Return the (X, Y) coordinate for the center point of the cell that contains the specified text.  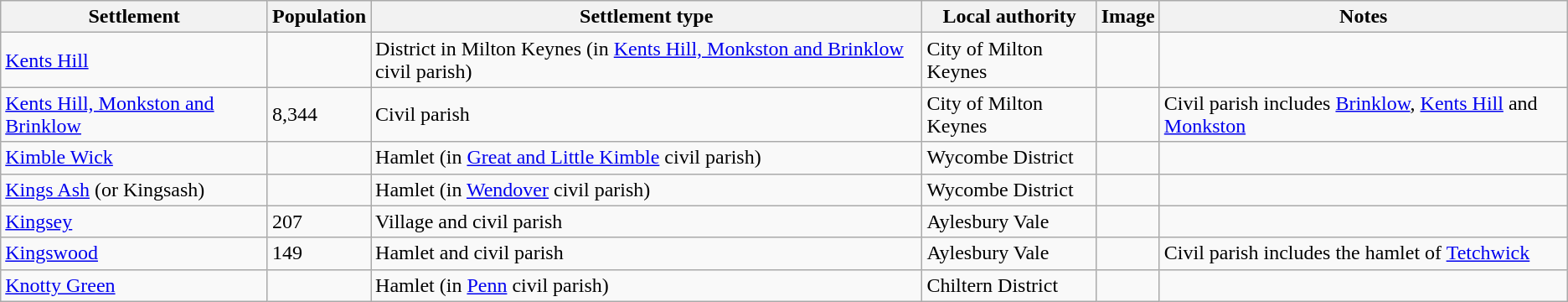
Civil parish (647, 114)
Population (318, 17)
Village and civil parish (647, 221)
207 (318, 221)
Hamlet (in Wendover civil parish) (647, 190)
Knotty Green (134, 285)
Chiltern District (1009, 285)
Hamlet (in Great and Little Kimble civil parish) (647, 158)
Settlement type (647, 17)
Local authority (1009, 17)
149 (318, 253)
Image (1127, 17)
Kimble Wick (134, 158)
Civil parish includes the hamlet of Tetchwick (1364, 253)
8,344 (318, 114)
Hamlet and civil parish (647, 253)
Kings Ash (or Kingsash) (134, 190)
Hamlet (in Penn civil parish) (647, 285)
Kingsey (134, 221)
District in Milton Keynes (in Kents Hill, Monkston and Brinklow civil parish) (647, 60)
Kingswood (134, 253)
Notes (1364, 17)
Kents Hill (134, 60)
Civil parish includes Brinklow, Kents Hill and Monkston (1364, 114)
Settlement (134, 17)
Kents Hill, Monkston and Brinklow (134, 114)
